Provide the [X, Y] coordinate of the cell's center where the given text is located.  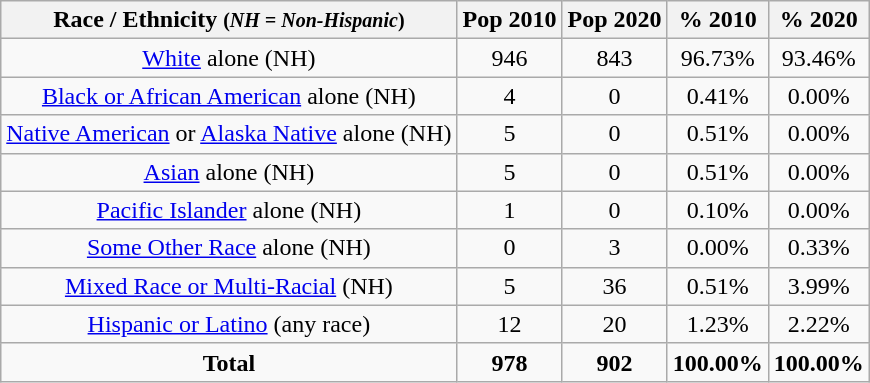
946 [510, 58]
Hispanic or Latino (any race) [229, 324]
0.41% [718, 96]
Black or African American alone (NH) [229, 96]
20 [614, 324]
4 [510, 96]
96.73% [718, 58]
Pacific Islander alone (NH) [229, 210]
0.10% [718, 210]
Native American or Alaska Native alone (NH) [229, 134]
Asian alone (NH) [229, 172]
0.33% [818, 248]
978 [510, 362]
Total [229, 362]
843 [614, 58]
3.99% [818, 286]
Some Other Race alone (NH) [229, 248]
% 2020 [818, 20]
902 [614, 362]
Pop 2010 [510, 20]
% 2010 [718, 20]
93.46% [818, 58]
3 [614, 248]
2.22% [818, 324]
1.23% [718, 324]
Mixed Race or Multi-Racial (NH) [229, 286]
Race / Ethnicity (NH = Non-Hispanic) [229, 20]
36 [614, 286]
12 [510, 324]
Pop 2020 [614, 20]
1 [510, 210]
White alone (NH) [229, 58]
